Return the [x, y] coordinate for the center point of the cell that contains the specified text.  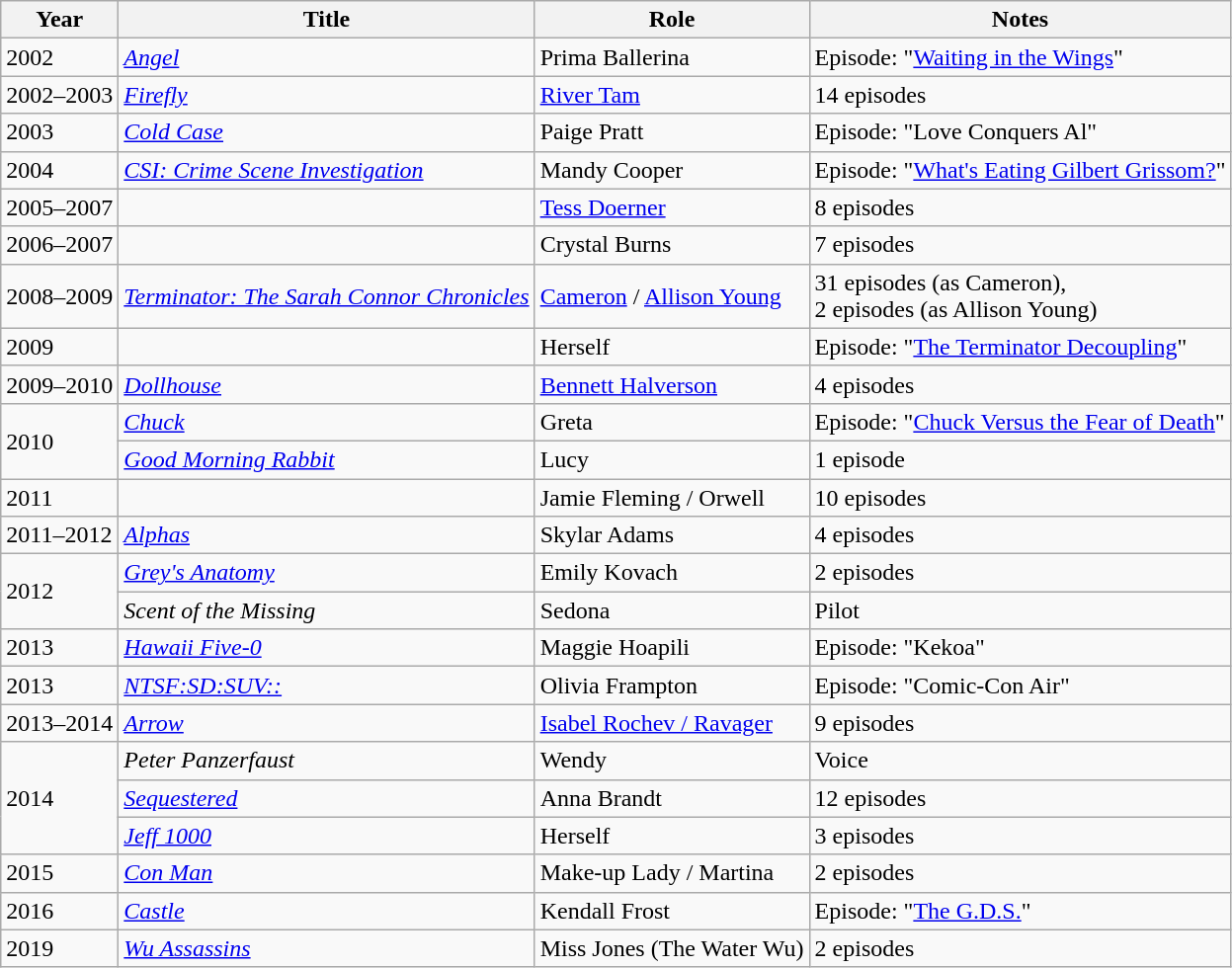
2015 [59, 873]
2010 [59, 441]
2002 [59, 57]
Bennett Halverson [672, 384]
Angel [326, 57]
2004 [59, 170]
31 episodes (as Cameron),2 episodes (as Allison Young) [1020, 296]
Sedona [672, 610]
Episode: "Comic-Con Air" [1020, 686]
Olivia Frampton [672, 686]
Hawaii Five-0 [326, 648]
Isabel Rochev / Ravager [672, 723]
Episode: "The G.D.S." [1020, 911]
Episode: "The Terminator Decoupling" [1020, 347]
Episode: "Kekoa" [1020, 648]
Miss Jones (The Water Wu) [672, 948]
Year [59, 20]
Pilot [1020, 610]
Paige Pratt [672, 132]
Skylar Adams [672, 535]
Prima Ballerina [672, 57]
River Tam [672, 95]
10 episodes [1020, 497]
Firefly [326, 95]
2013–2014 [59, 723]
12 episodes [1020, 798]
NTSF:SD:SUV:: [326, 686]
Episode: "What's Eating Gilbert Grissom?" [1020, 170]
Anna Brandt [672, 798]
14 episodes [1020, 95]
Role [672, 20]
Grey's Anatomy [326, 573]
Con Man [326, 873]
8 episodes [1020, 207]
Jeff 1000 [326, 836]
Chuck [326, 422]
1 episode [1020, 459]
Greta [672, 422]
Mandy Cooper [672, 170]
Cold Case [326, 132]
Voice [1020, 761]
Episode: "Chuck Versus the Fear of Death" [1020, 422]
Terminator: The Sarah Connor Chronicles [326, 296]
2011–2012 [59, 535]
Alphas [326, 535]
Emily Kovach [672, 573]
Maggie Hoapili [672, 648]
2008–2009 [59, 296]
3 episodes [1020, 836]
Episode: "Love Conquers Al" [1020, 132]
Wendy [672, 761]
2016 [59, 911]
2005–2007 [59, 207]
Peter Panzerfaust [326, 761]
Cameron / Allison Young [672, 296]
Episode: "Waiting in the Wings" [1020, 57]
Wu Assassins [326, 948]
Title [326, 20]
2006–2007 [59, 245]
Jamie Fleming / Orwell [672, 497]
2014 [59, 798]
2011 [59, 497]
Notes [1020, 20]
Make-up Lady / Martina [672, 873]
Dollhouse [326, 384]
2009–2010 [59, 384]
Lucy [672, 459]
Arrow [326, 723]
Scent of the Missing [326, 610]
Sequestered [326, 798]
Crystal Burns [672, 245]
Kendall Frost [672, 911]
Castle [326, 911]
2003 [59, 132]
2002–2003 [59, 95]
Good Morning Rabbit [326, 459]
2012 [59, 592]
2009 [59, 347]
9 episodes [1020, 723]
CSI: Crime Scene Investigation [326, 170]
2019 [59, 948]
7 episodes [1020, 245]
Tess Doerner [672, 207]
